Detect which cell encompasses the target text, then output its [x, y] center coordinate. 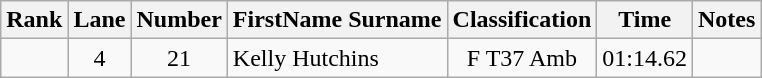
Lane [100, 20]
Rank [34, 20]
4 [100, 58]
F T37 Amb [522, 58]
01:14.62 [645, 58]
Time [645, 20]
21 [179, 58]
Classification [522, 20]
Notes [727, 20]
Number [179, 20]
Kelly Hutchins [337, 58]
FirstName Surname [337, 20]
